Return [x, y] of the center of cell containing provided text 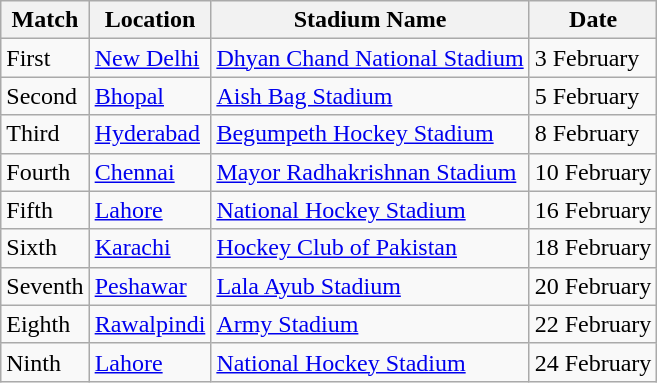
24 February [593, 362]
Lala Ayub Stadium [370, 286]
10 February [593, 172]
New Delhi [150, 58]
Location [150, 20]
First [45, 58]
Fifth [45, 210]
Begumpeth Hockey Stadium [370, 134]
Second [45, 96]
Hyderabad [150, 134]
Karachi [150, 248]
Fourth [45, 172]
Mayor Radhakrishnan Stadium [370, 172]
Sixth [45, 248]
Aish Bag Stadium [370, 96]
16 February [593, 210]
Rawalpindi [150, 324]
Peshawar [150, 286]
Chennai [150, 172]
Dhyan Chand National Stadium [370, 58]
Match [45, 20]
Stadium Name [370, 20]
Ninth [45, 362]
20 February [593, 286]
Date [593, 20]
5 February [593, 96]
Eighth [45, 324]
Third [45, 134]
3 February [593, 58]
18 February [593, 248]
Bhopal [150, 96]
22 February [593, 324]
Seventh [45, 286]
Army Stadium [370, 324]
8 February [593, 134]
Hockey Club of Pakistan [370, 248]
